Scan for the cell matching the given text and deliver its (x, y) coordinate at center. 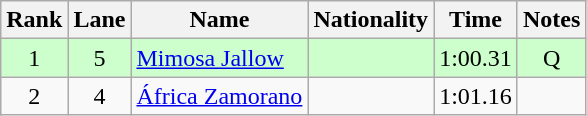
Nationality (371, 20)
2 (34, 96)
Notes (551, 20)
4 (100, 96)
Time (476, 20)
1 (34, 58)
Lane (100, 20)
África Zamorano (220, 96)
Name (220, 20)
Rank (34, 20)
Mimosa Jallow (220, 58)
5 (100, 58)
1:01.16 (476, 96)
Q (551, 58)
1:00.31 (476, 58)
